Pinpoint the cell where the given text exists, returning its (X, Y) midpoint coordinate. 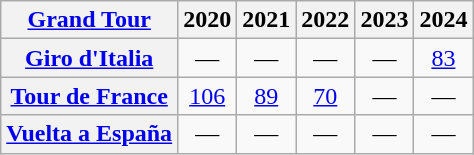
2020 (208, 20)
Grand Tour (90, 20)
2021 (266, 20)
2022 (326, 20)
Giro d'Italia (90, 58)
70 (326, 96)
83 (444, 58)
89 (266, 96)
2024 (444, 20)
2023 (384, 20)
Vuelta a España (90, 134)
106 (208, 96)
Tour de France (90, 96)
